Search for the cell housing the specified text and yield its [x, y] center coordinate. 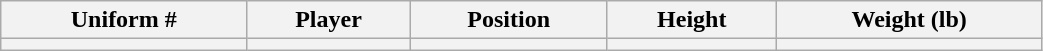
Player [328, 20]
Position [508, 20]
Uniform # [124, 20]
Weight (lb) [909, 20]
Height [692, 20]
